From the cell containing the given text, extract its center point as [X, Y] coordinate. 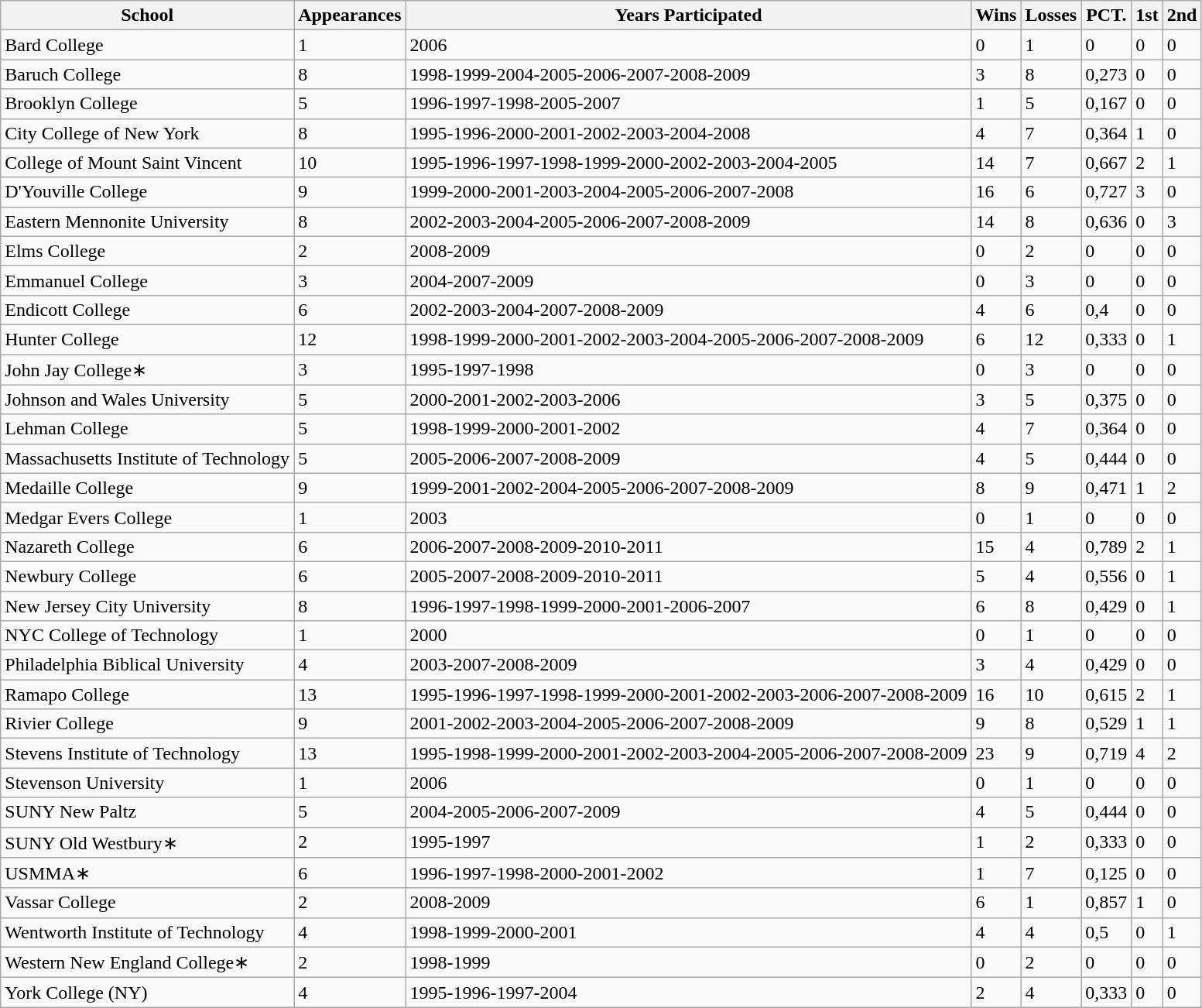
0,857 [1107, 903]
Years Participated [689, 15]
Appearances [350, 15]
2005-2007-2008-2009-2010-2011 [689, 576]
0,529 [1107, 724]
0,556 [1107, 576]
2005-2006-2007-2008-2009 [689, 458]
1999-2001-2002-2004-2005-2006-2007-2008-2009 [689, 488]
Johnson and Wales University [147, 399]
1996-1997-1998-2000-2001-2002 [689, 873]
0,273 [1107, 74]
Baruch College [147, 74]
Lehman College [147, 429]
0,667 [1107, 163]
Rivier College [147, 724]
1995-1996-1997-1998-1999-2000-2001-2002-2003-2006-2007-2008-2009 [689, 694]
1996-1997-1998-1999-2000-2001-2006-2007 [689, 606]
0,789 [1107, 547]
Stevenson University [147, 783]
Emmanuel College [147, 280]
1995-1997-1998 [689, 370]
2006-2007-2008-2009-2010-2011 [689, 547]
2002-2003-2004-2007-2008-2009 [689, 310]
Hunter College [147, 339]
0,719 [1107, 753]
0,4 [1107, 310]
Brooklyn College [147, 104]
Philadelphia Biblical University [147, 665]
2004-2007-2009 [689, 280]
John Jay College∗ [147, 370]
College of Mount Saint Vincent [147, 163]
1998-1999-2004-2005-2006-2007-2008-2009 [689, 74]
2001-2002-2003-2004-2005-2006-2007-2008-2009 [689, 724]
2003-2007-2008-2009 [689, 665]
1998-1999 [689, 962]
1995-1996-1997-2004 [689, 993]
0,615 [1107, 694]
0,125 [1107, 873]
2004-2005-2006-2007-2009 [689, 812]
City College of New York [147, 133]
23 [996, 753]
Eastern Mennonite University [147, 221]
2000 [689, 636]
Wins [996, 15]
Wentworth Institute of Technology [147, 932]
1998-1999-2000-2001 [689, 932]
Losses [1051, 15]
2003 [689, 517]
15 [996, 547]
1995-1996-1997-1998-1999-2000-2002-2003-2004-2005 [689, 163]
NYC College of Technology [147, 636]
Newbury College [147, 576]
Vassar College [147, 903]
USMMA∗ [147, 873]
D'Youville College [147, 192]
2nd [1182, 15]
Bard College [147, 45]
2002-2003-2004-2005-2006-2007-2008-2009 [689, 221]
SUNY New Paltz [147, 812]
0,636 [1107, 221]
1st [1147, 15]
1995-1998-1999-2000-2001-2002-2003-2004-2005-2006-2007-2008-2009 [689, 753]
Medaille College [147, 488]
1995-1996-2000-2001-2002-2003-2004-2008 [689, 133]
0,727 [1107, 192]
1995-1997 [689, 842]
Medgar Evers College [147, 517]
PCT. [1107, 15]
0,471 [1107, 488]
1999-2000-2001-2003-2004-2005-2006-2007-2008 [689, 192]
0,375 [1107, 399]
York College (NY) [147, 993]
Western New England College∗ [147, 962]
Endicott College [147, 310]
Stevens Institute of Technology [147, 753]
Ramapo College [147, 694]
New Jersey City University [147, 606]
0,167 [1107, 104]
1998-1999-2000-2001-2002 [689, 429]
Nazareth College [147, 547]
SUNY Old Westbury∗ [147, 842]
0,5 [1107, 932]
Massachusetts Institute of Technology [147, 458]
School [147, 15]
2000-2001-2002-2003-2006 [689, 399]
1998-1999-2000-2001-2002-2003-2004-2005-2006-2007-2008-2009 [689, 339]
Elms College [147, 251]
1996-1997-1998-2005-2007 [689, 104]
